Return [X, Y] of the center of cell containing provided text 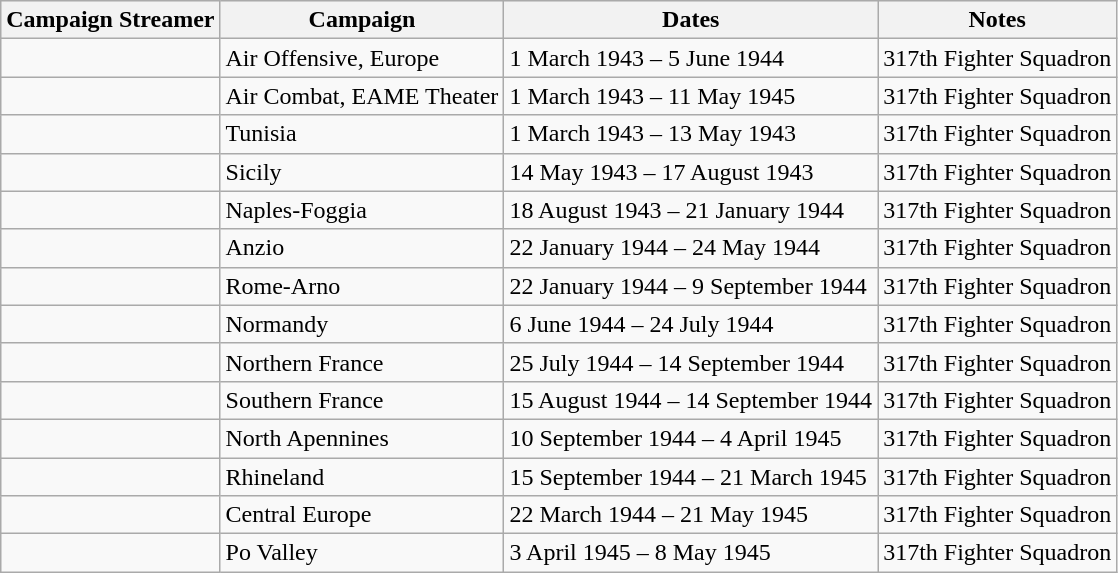
22 January 1944 – 24 May 1944 [691, 248]
Po Valley [362, 553]
Notes [998, 20]
25 July 1944 – 14 September 1944 [691, 362]
Naples-Foggia [362, 210]
1 March 1943 – 13 May 1943 [691, 134]
North Apennines [362, 438]
14 May 1943 – 17 August 1943 [691, 172]
Northern France [362, 362]
15 September 1944 – 21 March 1945 [691, 477]
Normandy [362, 324]
Campaign Streamer [110, 20]
22 March 1944 – 21 May 1945 [691, 515]
3 April 1945 – 8 May 1945 [691, 553]
1 March 1943 – 11 May 1945 [691, 96]
Dates [691, 20]
Central Europe [362, 515]
Rome-Arno [362, 286]
6 June 1944 – 24 July 1944 [691, 324]
Air Combat, EAME Theater [362, 96]
Anzio [362, 248]
Rhineland [362, 477]
Tunisia [362, 134]
18 August 1943 – 21 January 1944 [691, 210]
Campaign [362, 20]
Sicily [362, 172]
10 September 1944 – 4 April 1945 [691, 438]
22 January 1944 – 9 September 1944 [691, 286]
15 August 1944 – 14 September 1944 [691, 400]
Air Offensive, Europe [362, 58]
1 March 1943 – 5 June 1944 [691, 58]
Southern France [362, 400]
